Scan for the cell matching the given text and deliver its [x, y] coordinate at center. 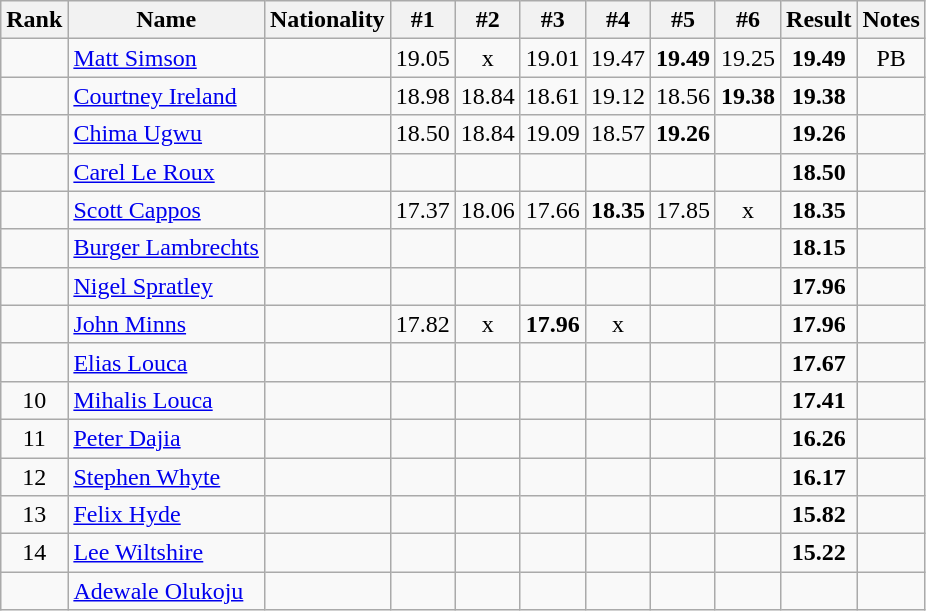
#6 [748, 20]
18.06 [488, 210]
Felix Hyde [166, 515]
19.05 [422, 58]
Elias Louca [166, 362]
Stephen Whyte [166, 477]
17.66 [552, 210]
#4 [618, 20]
#5 [682, 20]
Name [166, 20]
Result [819, 20]
Scott Cappos [166, 210]
19.01 [552, 58]
PB [891, 58]
John Minns [166, 324]
#1 [422, 20]
13 [34, 515]
14 [34, 553]
19.09 [552, 134]
17.67 [819, 362]
17.85 [682, 210]
Burger Lambrechts [166, 248]
12 [34, 477]
15.82 [819, 515]
Lee Wiltshire [166, 553]
19.47 [618, 58]
#3 [552, 20]
16.17 [819, 477]
Carel Le Roux [166, 172]
18.57 [618, 134]
19.25 [748, 58]
18.98 [422, 96]
Notes [891, 20]
17.82 [422, 324]
Matt Simson [166, 58]
Nigel Spratley [166, 286]
11 [34, 438]
Adewale Olukoju [166, 591]
18.56 [682, 96]
Rank [34, 20]
Nationality [327, 20]
Chima Ugwu [166, 134]
Peter Dajia [166, 438]
18.15 [819, 248]
15.22 [819, 553]
17.37 [422, 210]
Mihalis Louca [166, 400]
Courtney Ireland [166, 96]
18.61 [552, 96]
10 [34, 400]
#2 [488, 20]
19.12 [618, 96]
17.41 [819, 400]
16.26 [819, 438]
